Return the (X, Y) coordinate for the center point of the cell that contains the specified text.  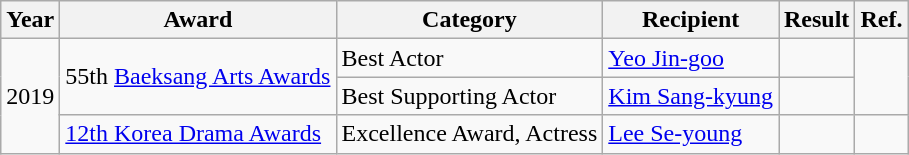
2019 (30, 96)
Award (198, 20)
Year (30, 20)
55th Baeksang Arts Awards (198, 77)
Kim Sang-kyung (691, 96)
Best Actor (470, 58)
Excellence Award, Actress (470, 134)
Ref. (882, 20)
Recipient (691, 20)
Category (470, 20)
Yeo Jin-goo (691, 58)
Best Supporting Actor (470, 96)
Lee Se-young (691, 134)
12th Korea Drama Awards (198, 134)
Result (816, 20)
